Pinpoint the cell where the given text exists, returning its (X, Y) midpoint coordinate. 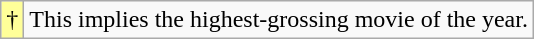
† (12, 20)
This implies the highest-grossing movie of the year. (279, 20)
